Extract the [x, y] coordinate from the center of the cell holding the provided text.  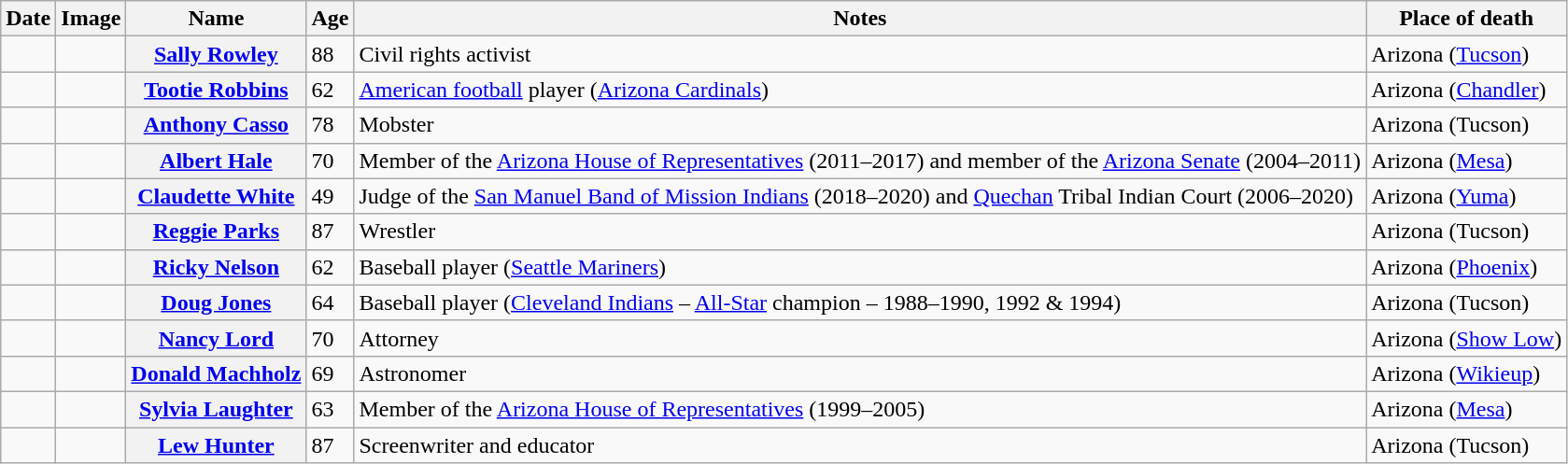
Ricky Nelson [217, 267]
Doug Jones [217, 302]
Arizona (Show Low) [1466, 338]
Age [331, 19]
Arizona (Phoenix) [1466, 267]
Place of death [1466, 19]
Attorney [860, 338]
Wrestler [860, 232]
49 [331, 196]
Sylvia Laughter [217, 409]
64 [331, 302]
Arizona (Yuma) [1466, 196]
Tootie Robbins [217, 90]
Sally Rowley [217, 54]
Arizona (Chandler) [1466, 90]
Baseball player (Cleveland Indians – All-Star champion – 1988–1990, 1992 & 1994) [860, 302]
Donald Machholz [217, 373]
Reggie Parks [217, 232]
69 [331, 373]
Member of the Arizona House of Representatives (1999–2005) [860, 409]
Astronomer [860, 373]
Judge of the San Manuel Band of Mission Indians (2018–2020) and Quechan Tribal Indian Court (2006–2020) [860, 196]
Lew Hunter [217, 445]
Member of the Arizona House of Representatives (2011–2017) and member of the Arizona Senate (2004–2011) [860, 161]
Notes [860, 19]
Screenwriter and educator [860, 445]
Albert Hale [217, 161]
88 [331, 54]
Image [92, 19]
Name [217, 19]
Anthony Casso [217, 125]
Civil rights activist [860, 54]
American football player (Arizona Cardinals) [860, 90]
Arizona (Wikieup) [1466, 373]
Baseball player (Seattle Mariners) [860, 267]
63 [331, 409]
Date [28, 19]
Mobster [860, 125]
Nancy Lord [217, 338]
Claudette White [217, 196]
78 [331, 125]
